Output the [x, y] coordinate of the center of the cell containing the given text.  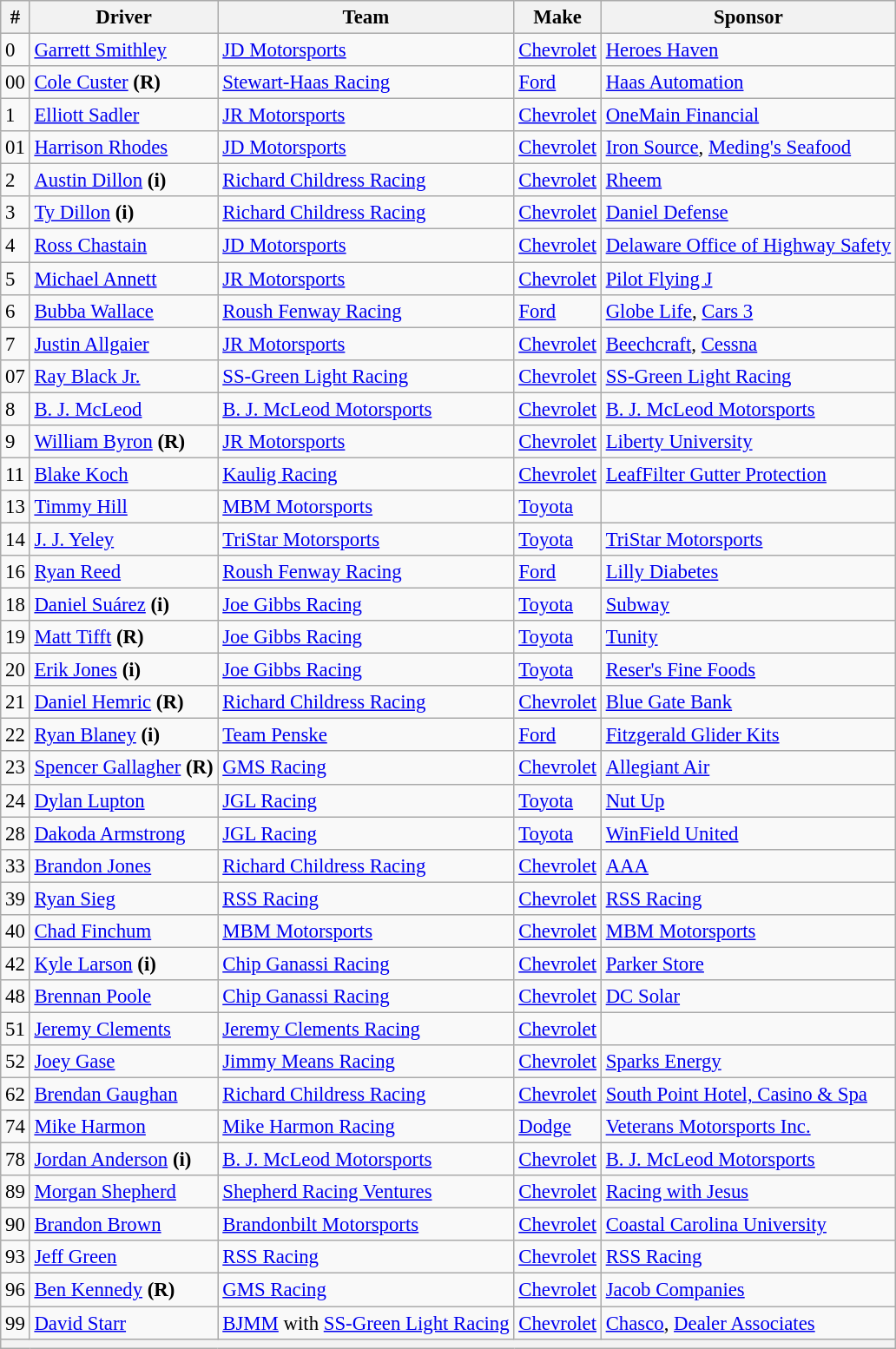
Blue Gate Bank [748, 702]
51 [16, 1029]
7 [16, 344]
Coastal Carolina University [748, 1225]
Fitzgerald Glider Kits [748, 735]
Beechcraft, Cessna [748, 344]
Team Penske [366, 735]
18 [16, 605]
Elliott Sadler [123, 115]
Jacob Companies [748, 1290]
Brandonbilt Motorsports [366, 1225]
Brennan Poole [123, 997]
Matt Tifft (R) [123, 637]
33 [16, 865]
Parker Store [748, 964]
Chasco, Dealer Associates [748, 1323]
LeafFilter Gutter Protection [748, 474]
9 [16, 442]
39 [16, 898]
Jordan Anderson (i) [123, 1160]
Reser's Fine Foods [748, 670]
Make [557, 17]
Sponsor [748, 17]
Rheem [748, 181]
Ty Dillon (i) [123, 213]
South Point Hotel, Casino & Spa [748, 1095]
Nut Up [748, 800]
Kyle Larson (i) [123, 964]
Delaware Office of Highway Safety [748, 246]
Kaulig Racing [366, 474]
Dodge [557, 1127]
00 [16, 82]
93 [16, 1258]
Stewart-Haas Racing [366, 82]
Dylan Lupton [123, 800]
24 [16, 800]
28 [16, 833]
Morgan Shepherd [123, 1192]
Ryan Reed [123, 572]
16 [16, 572]
Joey Gase [123, 1062]
B. J. McLeod [123, 409]
WinField United [748, 833]
22 [16, 735]
01 [16, 148]
DC Solar [748, 997]
Jimmy Means Racing [366, 1062]
Dakoda Armstrong [123, 833]
Mike Harmon [123, 1127]
20 [16, 670]
1 [16, 115]
Lilly Diabetes [748, 572]
Shepherd Racing Ventures [366, 1192]
Veterans Motorsports Inc. [748, 1127]
AAA [748, 865]
5 [16, 279]
BJMM with SS-Green Light Racing [366, 1323]
Ryan Blaney (i) [123, 735]
Bubba Wallace [123, 311]
21 [16, 702]
Driver [123, 17]
Ryan Sieg [123, 898]
Spencer Gallagher (R) [123, 768]
23 [16, 768]
Brandon Brown [123, 1225]
Allegiant Air [748, 768]
Blake Koch [123, 474]
Brandon Jones [123, 865]
48 [16, 997]
Iron Source, Meding's Seafood [748, 148]
Michael Annett [123, 279]
78 [16, 1160]
0 [16, 50]
Globe Life, Cars 3 [748, 311]
89 [16, 1192]
19 [16, 637]
Haas Automation [748, 82]
13 [16, 507]
40 [16, 931]
William Byron (R) [123, 442]
4 [16, 246]
2 [16, 181]
Austin Dillon (i) [123, 181]
90 [16, 1225]
Ben Kennedy (R) [123, 1290]
14 [16, 539]
Tunity [748, 637]
Jeremy Clements [123, 1029]
Pilot Flying J [748, 279]
Ray Black Jr. [123, 376]
Heroes Haven [748, 50]
J. J. Yeley [123, 539]
OneMain Financial [748, 115]
96 [16, 1290]
Timmy Hill [123, 507]
Erik Jones (i) [123, 670]
Cole Custer (R) [123, 82]
52 [16, 1062]
Team [366, 17]
Daniel Hemric (R) [123, 702]
Daniel Defense [748, 213]
74 [16, 1127]
6 [16, 311]
99 [16, 1323]
Garrett Smithley [123, 50]
Mike Harmon Racing [366, 1127]
Brendan Gaughan [123, 1095]
Ross Chastain [123, 246]
Jeremy Clements Racing [366, 1029]
Subway [748, 605]
Harrison Rhodes [123, 148]
11 [16, 474]
8 [16, 409]
David Starr [123, 1323]
07 [16, 376]
Liberty University [748, 442]
Justin Allgaier [123, 344]
42 [16, 964]
Chad Finchum [123, 931]
Daniel Suárez (i) [123, 605]
# [16, 17]
Racing with Jesus [748, 1192]
Jeff Green [123, 1258]
Sparks Energy [748, 1062]
3 [16, 213]
62 [16, 1095]
